Find where the given text appears and provide that cell's center as [x, y] coordinate. 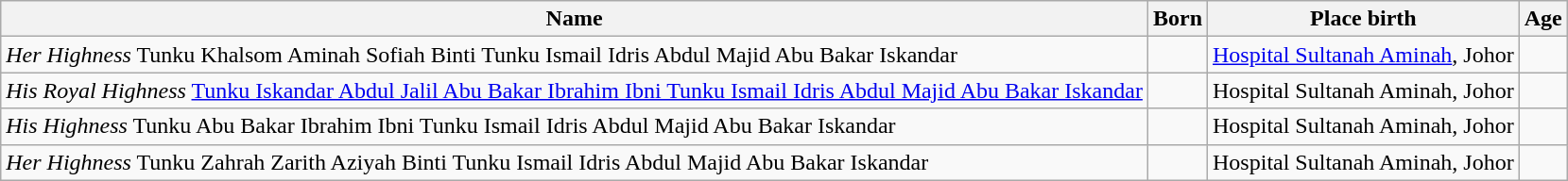
His Highness Tunku Abu Bakar Ibrahim Ibni Tunku Ismail Idris Abdul Majid Abu Bakar Iskandar [575, 126]
Her Highness Tunku Zahrah Zarith Aziyah Binti Tunku Ismail Idris Abdul Majid Abu Bakar Iskandar [575, 162]
Born [1178, 19]
His Royal Highness Tunku Iskandar Abdul Jalil Abu Bakar Ibrahim Ibni Tunku Ismail Idris Abdul Majid Abu Bakar Iskandar [575, 90]
Name [575, 19]
Age [1542, 19]
Her Highness Tunku Khalsom Aminah Sofiah Binti Tunku Ismail Idris Abdul Majid Abu Bakar Iskandar [575, 55]
Place birth [1364, 19]
